Pinpoint the cell where the given text exists, returning its (x, y) midpoint coordinate. 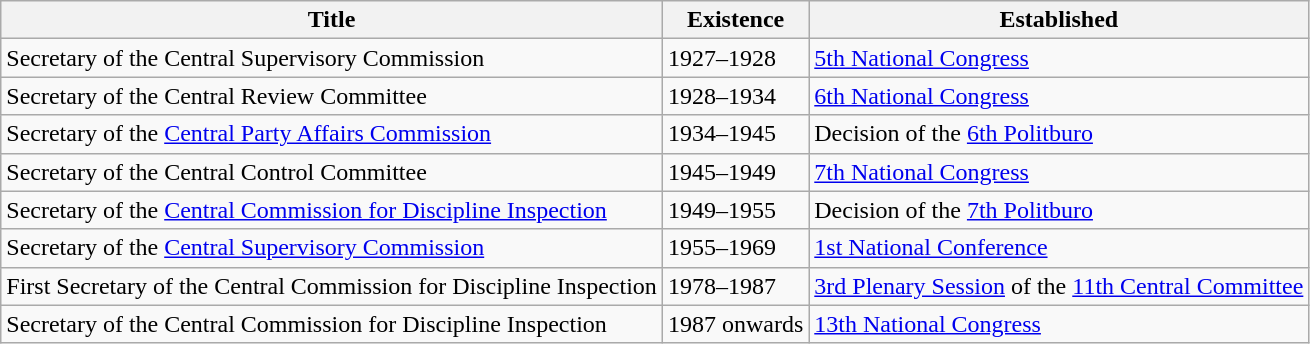
1987 onwards (735, 324)
1955–1969 (735, 248)
5th National Congress (1059, 58)
Existence (735, 20)
3rd Plenary Session of the 11th Central Committee (1059, 286)
1st National Conference (1059, 248)
Secretary of the Central Party Affairs Commission (332, 134)
Decision of the 6th Politburo (1059, 134)
1928–1934 (735, 96)
Title (332, 20)
1945–1949 (735, 172)
First Secretary of the Central Commission for Discipline Inspection (332, 286)
1949–1955 (735, 210)
Decision of the 7th Politburo (1059, 210)
7th National Congress (1059, 172)
Secretary of the Central Control Committee (332, 172)
1927–1928 (735, 58)
Secretary of the Central Review Committee (332, 96)
6th National Congress (1059, 96)
1934–1945 (735, 134)
Established (1059, 20)
1978–1987 (735, 286)
13th National Congress (1059, 324)
